Search for the cell housing the specified text and yield its (X, Y) center coordinate. 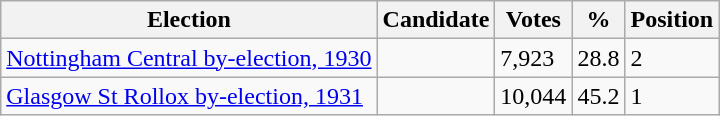
28.8 (598, 58)
45.2 (598, 96)
7,923 (534, 58)
Election (189, 20)
Votes (534, 20)
2 (672, 58)
10,044 (534, 96)
1 (672, 96)
Glasgow St Rollox by-election, 1931 (189, 96)
Nottingham Central by-election, 1930 (189, 58)
Position (672, 20)
Candidate (436, 20)
% (598, 20)
